Pinpoint the cell where the given text exists, returning its (x, y) midpoint coordinate. 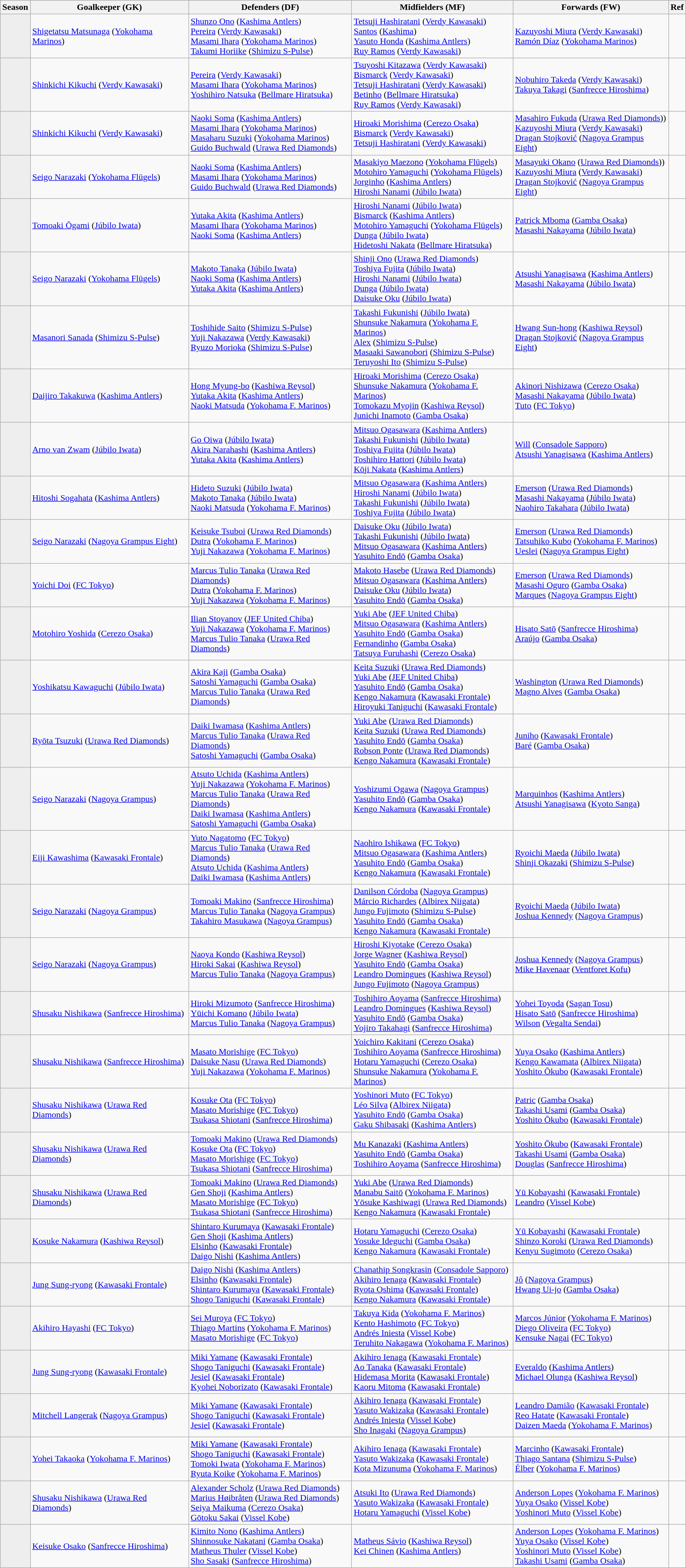
Marcus Tulio Tanaka (Urawa Red Diamonds) Dutra (Yokohama F. Marinos) Yuji Nakazawa (Yokohama F. Marinos) (270, 585)
Hitoshi Sogahata (Kashima Antlers) (109, 497)
Masahiro Fukuda (Urawa Red Diamonds)) Kazuyoshi Miura (Verdy Kawasaki) Dragan Stojković (Nagoya Grampus Eight) (591, 133)
Daisuke Oku (Júbilo Iwata) Takashi Fukunishi (Júbilo Iwata) Mitsuo Ogasawara (Kashima Antlers) Yasuhito Endō (Gamba Osaka) (432, 541)
Juniho (Kawasaki Frontale) Baré (Gamba Osaka) (591, 741)
Arno van Zwam (Júbilo Iwata) (109, 449)
Yuto Nagatomo (FC Tokyo) Marcus Tulio Tanaka (Urawa Red Diamonds) Atsuto Uchida (Kashima Antlers) Daiki Iwamasa (Kashima Antlers) (270, 857)
Yoshizumi Ogawa (Nagoya Grampus) Yasuhito Endō (Gamba Osaka) Kengo Nakamura (Kawasaki Frontale) (432, 799)
Shunzo Ono (Kashima Antlers) Pereira (Verdy Kawasaki) Masami Ihara (Yokohama Marinos) Takumi Horiike (Shimizu S-Pulse) (270, 36)
Miki Yamane (Kawasaki Frontale) Shogo Taniguchi (Kawasaki Frontale) Tomoki Iwata (Yokohama F. Marinos) Ryuta Koike (Yokohama F. Marinos) (270, 1459)
Kazuyoshi Miura (Verdy Kawasaki) Ramón Díaz (Yokohama Marinos) (591, 36)
Patrick Mboma (Gamba Osaka) Masashi Nakayama (Júbilo Iwata) (591, 225)
Chanathip Songkrasin (Consadole Sapporo) Akihiro Ienaga (Kawasaki Frontale) Ryota Oshima (Kawasaki Frontale) Kengo Nakamura (Kawasaki Frontale) (432, 1284)
Atsushi Yanagisawa (Kashima Antlers) Masashi Nakayama (Júbilo Iwata) (591, 279)
Shinji Ono (Urawa Red Diamonds) Toshiya Fujita (Júbilo Iwata) Hiroshi Nanami (Júbilo Iwata) Dunga (Júbilo Iwata) Daisuke Oku (Júbilo Iwata) (432, 279)
Seigo Narazaki (Nagoya Grampus Eight) (109, 541)
Yuki Abe (Urawa Red Diamonds) Manabu Saitō (Yokohama F. Marinos) Yōsuke Kashiwagi (Urawa Red Diamonds) Kengo Nakamura (Kawasaki Frontale) (432, 1197)
Jô (Nagoya Grampus) Hwang Ui-jo (Gamba Osaka) (591, 1284)
Yoichi Doi (FC Tokyo) (109, 585)
Matheus Sávio (Kashiwa Reysol) Kei Chinen (Kashima Antlers) (432, 1546)
Tomoaki Ōgami (Júbilo Iwata) (109, 225)
Emerson (Urawa Red Diamonds) Tatsuhiko Kubo (Yokohama F. Marinos) Ueslei (Nagoya Grampus Eight) (591, 541)
Forwards (FW) (591, 7)
Hwang Sun-hong (Kashiwa Reysol) Dragan Stojković (Nagoya Grampus Eight) (591, 337)
Defenders (DF) (270, 7)
Naohiro Ishikawa (FC Tokyo) Mitsuo Ogasawara (Kashima Antlers) Yasuhito Endō (Gamba Osaka) Kengo Nakamura (Kawasaki Frontale) (432, 857)
Marcinho (Kawasaki Frontale) Thiago Santana (Shimizu S-Pulse) Élber (Yokohama F. Marinos) (591, 1459)
Ryoichi Maeda (Júbilo Iwata) Shinji Okazaki (Shimizu S-Pulse) (591, 857)
Makoto Hasebe (Urawa Red Diamonds) Mitsuo Ogasawara (Kashima Antlers) Daisuke Oku (Júbilo Iwata) Yasuhito Endō (Gamba Osaka) (432, 585)
Daiki Iwamasa (Kashima Antlers) Marcus Tulio Tanaka (Urawa Red Diamonds) Satoshi Yamaguchi (Gamba Osaka) (270, 741)
Nobuhiro Takeda (Verdy Kawasaki) Takuya Takagi (Sanfrecce Hiroshima) (591, 85)
Tomoaki Makino (Sanfrecce Hiroshima) Marcus Tulio Tanaka (Nagoya Grampus) Takahiro Masukawa (Nagoya Grampus) (270, 911)
Toshihide Saito (Shimizu S-Pulse) Yuji Nakazawa (Verdy Kawasaki) Ryuzo Morioka (Shimizu S-Pulse) (270, 337)
Masayuki Okano (Urawa Red Diamonds)) Kazuyoshi Miura (Verdy Kawasaki) Dragan Stojković (Nagoya Grampus Eight) (591, 177)
Akinori Nishizawa (Cerezo Osaka) Masashi Nakayama (Júbilo Iwata) Tuto (FC Tokyo) (591, 396)
Takuya Kida (Yokohama F. Marinos) Kento Hashimoto (FC Tokyo) Andrés Iniesta (Vissel Kobe) Teruhito Nakagawa (Yokohama F. Marinos) (432, 1328)
Emerson (Urawa Red Diamonds) Masashi Nakayama (Júbilo Iwata) Naohiro Takahara (Júbilo Iwata) (591, 497)
Kosuke Nakamura (Kashiwa Reysol) (109, 1241)
Goalkeeper (GK) (109, 7)
Toshihiro Aoyama (Sanfrecce Hiroshima) Leandro Domingues (Kashiwa Reysol) Yasuhito Endō (Gamba Osaka) Yojiro Takahagi (Sanfrecce Hiroshima) (432, 1013)
Go Oiwa (Júbilo Iwata) Akira Narahashi (Kashima Antlers) Yutaka Akita (Kashima Antlers) (270, 449)
Keisuke Osako (Sanfrecce Hiroshima) (109, 1546)
Ryoichi Maeda (Júbilo Iwata) Joshua Kennedy (Nagoya Grampus) (591, 911)
Midfielders (MF) (432, 7)
Hiroaki Morishima (Cerezo Osaka) Shunsuke Nakamura (Yokohama F. Marinos) Tomokazu Myojin (Kashiwa Reysol) Junichi Inamoto (Gamba Osaka) (432, 396)
Yoshikatsu Kawaguchi (Júbilo Iwata) (109, 687)
Makoto Tanaka (Júbilo Iwata) Naoki Soma (Kashima Antlers) Yutaka Akita (Kashima Antlers) (270, 279)
Yoichiro Kakitani (Cerezo Osaka) Toshihiro Aoyama (Sanfrecce Hiroshima) Hotaru Yamaguchi (Cerezo Osaka) Shunsuke Nakamura (Yokohama F. Marinos) (432, 1061)
Ryōta Tsuzuki (Urawa Red Diamonds) (109, 741)
Yū Kobayashi (Kawasaki Frontale) Shinzo Koroki (Urawa Red Diamonds) Kenyu Sugimoto (Cerezo Osaka) (591, 1241)
Anderson Lopes (Yokohama F. Marinos) Yuya Osako (Vissel Kobe) Yoshinori Muto (Vissel Kobe) Takashi Usami (Gamba Osaka) (591, 1546)
Alexander Scholz (Urawa Red Diamonds) Marius Høibråten (Urawa Red Diamonds) Seiya Maikuma (Cerezo Osaka) Gōtoku Sakai (Vissel Kobe) (270, 1502)
Tomoaki Makino (Urawa Red Diamonds) Kosuke Ota (FC Tokyo) Masato Morishige (FC Tokyo) Tsukasa Shiotani (Sanfrecce Hiroshima) (270, 1154)
Naoya Kondo (Kashiwa Reysol) Hiroki Sakai (Kashiwa Reysol) Marcus Tulio Tanaka (Nagoya Grampus) (270, 964)
Akihiro Ienaga (Kawasaki Frontale) Ao Tanaka (Kawasaki Frontale) Hidemasa Morita (Kawasaki Frontale) Kaoru Mitoma (Kawasaki Frontale) (432, 1372)
Yuya Osako (Kashima Antlers) Kengo Kawamata (Albirex Niigata) Yoshito Ōkubo (Kawasaki Frontale) (591, 1061)
Leandro Damião (Kawasaki Frontale) Reo Hatate (Kawasaki Frontale) Daizen Maeda (Yokohama F. Marinos) (591, 1415)
Hiroki Mizumoto (Sanfrecce Hiroshima) Yūichi Komano (Júbilo Iwata) Marcus Tulio Tanaka (Nagoya Grampus) (270, 1013)
Akihiro Ienaga (Kawasaki Frontale) Yasuto Wakizaka (Kawasaki Frontale) Kota Mizunuma (Yokohama F. Marinos) (432, 1459)
Joshua Kennedy (Nagoya Grampus) Mike Havenaar (Ventforet Kofu) (591, 964)
Masato Morishige (FC Tokyo) Daisuke Nasu (Urawa Red Diamonds) Yuji Nakazawa (Yokohama F. Marinos) (270, 1061)
Miki Yamane (Kawasaki Frontale) Shogo Taniguchi (Kawasaki Frontale) Jesiel (Kawasaki Frontale) Kyohei Noborizato (Kawasaki Frontale) (270, 1372)
Emerson (Urawa Red Diamonds) Masashi Oguro (Gamba Osaka) Marques (Nagoya Grampus Eight) (591, 585)
Yoshinori Muto (FC Tokyo) Léo Silva (Albirex Niigata) Yasuhito Endō (Gamba Osaka) Gaku Shibasaki (Kashima Antlers) (432, 1110)
Yohei Toyoda (Sagan Tosu) Hisato Satō (Sanfrecce Hiroshima) Wilson (Vegalta Sendai) (591, 1013)
Akihiro Ienaga (Kawasaki Frontale) Yasuto Wakizaka (Kawasaki Frontale) Andrés Iniesta (Vissel Kobe) Sho Inagaki (Nagoya Grampus) (432, 1415)
Kimito Nono (Kashima Antlers) Shinnosuke Nakatani (Gamba Osaka) Matheus Thuler (Vissel Kobe) Sho Sasaki (Sanfrecce Hiroshima) (270, 1546)
Will (Consadole Sapporo) Atsushi Yanagisawa (Kashima Antlers) (591, 449)
Mitchell Langerak (Nagoya Grampus) (109, 1415)
Miki Yamane (Kawasaki Frontale) Shogo Taniguchi (Kawasaki Frontale) Jesiel (Kawasaki Frontale) (270, 1415)
Kosuke Ota (FC Tokyo) Masato Morishige (FC Tokyo) Tsukasa Shiotani (Sanfrecce Hiroshima) (270, 1110)
Yoshito Ōkubo (Kawasaki Frontale) Takashi Usami (Gamba Osaka) Douglas (Sanfrecce Hiroshima) (591, 1154)
Atsuki Ito (Urawa Red Diamonds) Yasuto Wakizaka (Kawasaki Frontale) Hotaru Yamaguchi (Vissel Kobe) (432, 1502)
Hiroaki Morishima (Cerezo Osaka) Bismarck (Verdy Kawasaki) Tetsuji Hashiratani (Verdy Kawasaki) (432, 133)
Ilian Stoyanov (JEF United Chiba) Yuji Nakazawa (Yokohama F. Marinos) Marcus Tulio Tanaka (Urawa Red Diamonds) (270, 634)
Daigo Nishi (Kashima Antlers) Elsinho (Kawasaki Frontale) Shintaro Kurumaya (Kawasaki Frontale) Shogo Taniguchi (Kawasaki Frontale) (270, 1284)
Ref (677, 7)
Yuki Abe (JEF United Chiba) Mitsuo Ogasawara (Kashima Antlers) Yasuhito Endō (Gamba Osaka) Fernandinho (Gamba Osaka) Tatsuya Furuhashi (Cerezo Osaka) (432, 634)
Patric (Gamba Osaka) Takashi Usami (Gamba Osaka) Yoshito Ōkubo (Kawasaki Frontale) (591, 1110)
Tetsuji Hashiratani (Verdy Kawasaki) Santos (Kashima) Yasuto Honda (Kashima Antlers) Ruy Ramos (Verdy Kawasaki) (432, 36)
Motohiro Yoshida (Cerezo Osaka) (109, 634)
Yutaka Akita (Kashima Antlers) Masami Ihara (Yokohama Marinos) Naoki Soma (Kashima Antlers) (270, 225)
Hideto Suzuki (Júbilo Iwata) Makoto Tanaka (Júbilo Iwata) Naoki Matsuda (Yokohama F. Marinos) (270, 497)
Marcos Júnior (Yokohama F. Marinos) Diego Oliveira (FC Tokyo) Kensuke Nagai (FC Tokyo) (591, 1328)
Akihiro Hayashi (FC Tokyo) (109, 1328)
Anderson Lopes (Yokohama F. Marinos) Yuya Osako (Vissel Kobe) Yoshinori Muto (Vissel Kobe) (591, 1502)
Naoki Soma (Kashima Antlers) Masami Ihara (Yokohama Marinos) Guido Buchwald (Urawa Red Diamonds) (270, 177)
Naoki Soma (Kashima Antlers) Masami Ihara (Yokohama Marinos) Masaharu Suzuki (Yokohama Marinos) Guido Buchwald (Urawa Red Diamonds) (270, 133)
Daijiro Takakuwa (Kashima Antlers) (109, 396)
Shintaro Kurumaya (Kawasaki Frontale) Gen Shoji (Kashima Antlers) Elsinho (Kawasaki Frontale) Daigo Nishi (Kashima Antlers) (270, 1241)
Shigetatsu Matsunaga (Yokohama Marinos) (109, 36)
Pereira (Verdy Kawasaki) Masami Ihara (Yokohama Marinos) Yoshihiro Natsuka (Bellmare Hiratsuka) (270, 85)
Masakiyo Maezono (Yokohama Flügels) Motohiro Yamaguchi (Yokohama Flügels) Jorginho (Kashima Antlers) Hiroshi Nanami (Júbilo Iwata) (432, 177)
Everaldo (Kashima Antlers) Michael Olunga (Kashiwa Reysol) (591, 1372)
Washington (Urawa Red Diamonds) Magno Alves (Gamba Osaka) (591, 687)
Hisato Satō (Sanfrecce Hiroshima) Araújo (Gamba Osaka) (591, 634)
Hong Myung-bo (Kashiwa Reysol) Yutaka Akita (Kashima Antlers) Naoki Matsuda (Yokohama F. Marinos) (270, 396)
Tomoaki Makino (Urawa Red Diamonds) Gen Shoji (Kashima Antlers) Masato Morishige (FC Tokyo) Tsukasa Shiotani (Sanfrecce Hiroshima) (270, 1197)
Yohei Takaoka (Yokohama F. Marinos) (109, 1459)
Yū Kobayashi (Kawasaki Frontale) Leandro (Vissel Kobe) (591, 1197)
Sei Muroya (FC Tokyo) Thiago Martins (Yokohama F. Marinos) Masato Morishige (FC Tokyo) (270, 1328)
Mitsuo Ogasawara (Kashima Antlers) Hiroshi Nanami (Júbilo Iwata) Takashi Fukunishi (Júbilo Iwata) Toshiya Fujita (Júbilo Iwata) (432, 497)
Masanori Sanada (Shimizu S-Pulse) (109, 337)
Mu Kanazaki (Kashima Antlers) Yasuhito Endō (Gamba Osaka) Toshihiro Aoyama (Sanfrecce Hiroshima) (432, 1154)
Keisuke Tsuboi (Urawa Red Diamonds) Dutra (Yokohama F. Marinos) Yuji Nakazawa (Yokohama F. Marinos) (270, 541)
Hotaru Yamaguchi (Cerezo Osaka) Yosuke Ideguchi (Gamba Osaka) Kengo Nakamura (Kawasaki Frontale) (432, 1241)
Season (15, 7)
Eiji Kawashima (Kawasaki Frontale) (109, 857)
Akira Kaji (Gamba Osaka) Satoshi Yamaguchi (Gamba Osaka) Marcus Tulio Tanaka (Urawa Red Diamonds) (270, 687)
Marquinhos (Kashima Antlers) Atsushi Yanagisawa (Kyoto Sanga) (591, 799)
